Output the [X, Y] coordinate of the center of the cell containing the given text.  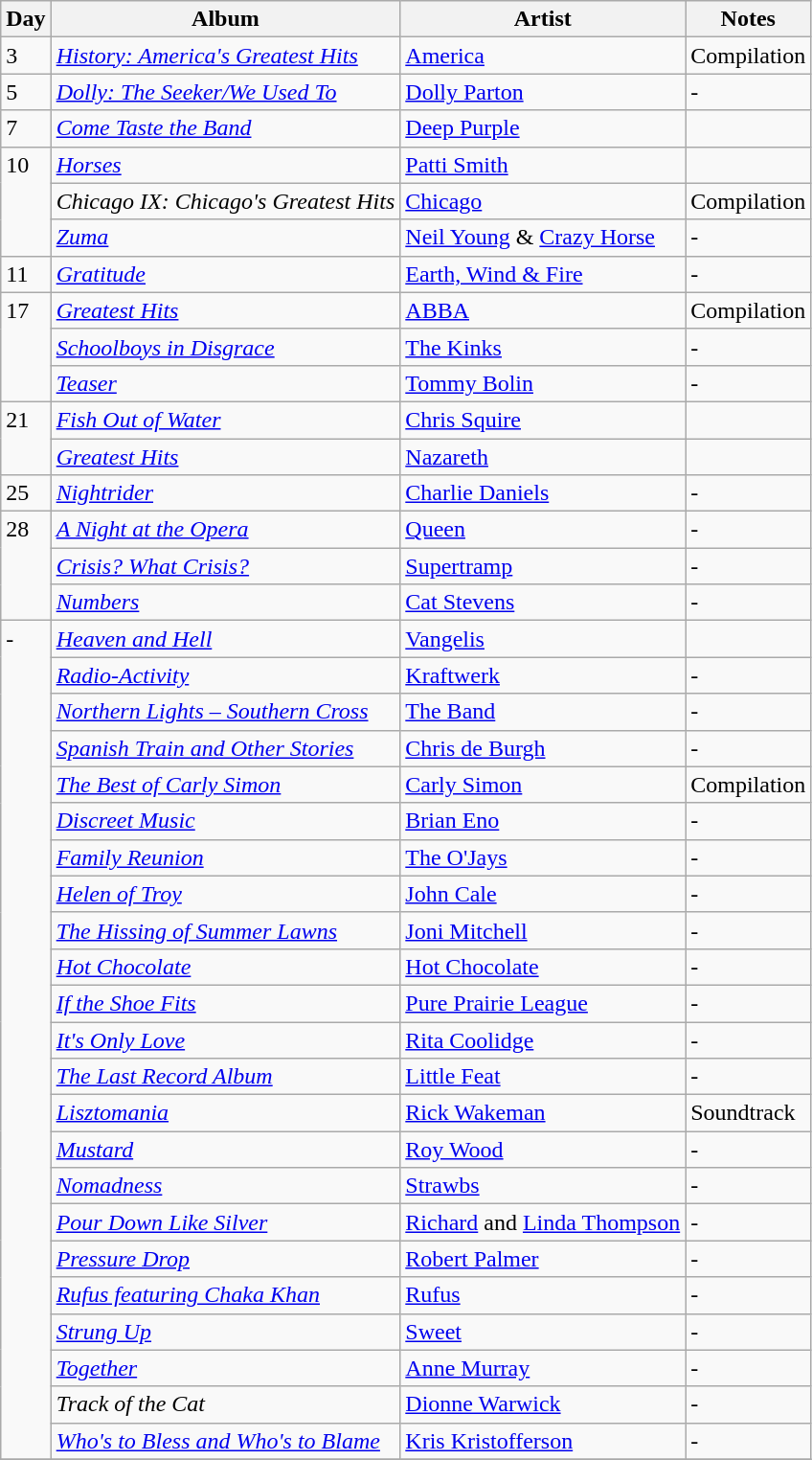
The Last Record Album [226, 1077]
America [543, 56]
Together [226, 1368]
ABBA [543, 310]
Radio-Activity [226, 675]
Nightrider [226, 493]
Brian Eno [543, 821]
Deep Purple [543, 128]
Helen of Troy [226, 894]
Heaven and Hell [226, 639]
21 [26, 438]
If the Shoe Fits [226, 1003]
Vangelis [543, 639]
It's Only Love [226, 1039]
Numbers [226, 603]
Rita Coolidge [543, 1039]
3 [26, 56]
Artist [543, 19]
Fish Out of Water [226, 420]
Soundtrack [749, 1113]
Pure Prairie League [543, 1003]
28 [26, 566]
Chris de Burgh [543, 748]
History: America's Greatest Hits [226, 56]
Supertramp [543, 566]
Spanish Train and Other Stories [226, 748]
Kraftwerk [543, 675]
25 [26, 493]
Sweet [543, 1332]
The Kinks [543, 347]
The Best of Carly Simon [226, 785]
Joni Mitchell [543, 930]
Who's to Bless and Who's to Blame [226, 1441]
Earth, Wind & Fire [543, 274]
Northern Lights – Southern Cross [226, 712]
Neil Young & Crazy Horse [543, 238]
Roy Wood [543, 1150]
Tommy Bolin [543, 383]
Charlie Daniels [543, 493]
Strawbs [543, 1186]
Strung Up [226, 1332]
Rufus [543, 1295]
John Cale [543, 894]
Robert Palmer [543, 1259]
Day [26, 19]
Track of the Cat [226, 1404]
Rick Wakeman [543, 1113]
Patti Smith [543, 165]
Gratitude [226, 274]
Pour Down Like Silver [226, 1222]
Crisis? What Crisis? [226, 566]
The O'Jays [543, 857]
Dolly Parton [543, 92]
Chris Squire [543, 420]
Pressure Drop [226, 1259]
Cat Stevens [543, 603]
Notes [749, 19]
Come Taste the Band [226, 128]
Album [226, 19]
Nazareth [543, 457]
10 [26, 201]
Discreet Music [226, 821]
7 [26, 128]
Dolly: The Seeker/We Used To [226, 92]
Rufus featuring Chaka Khan [226, 1295]
Queen [543, 530]
Schoolboys in Disgrace [226, 347]
Little Feat [543, 1077]
5 [26, 92]
Carly Simon [543, 785]
Richard and Linda Thompson [543, 1222]
Lisztomania [226, 1113]
Teaser [226, 383]
The Hissing of Summer Lawns [226, 930]
Family Reunion [226, 857]
A Night at the Opera [226, 530]
Chicago [543, 201]
The Band [543, 712]
Mustard [226, 1150]
Anne Murray [543, 1368]
Kris Kristofferson [543, 1441]
Dionne Warwick [543, 1404]
Chicago IX: Chicago's Greatest Hits [226, 201]
11 [26, 274]
Zuma [226, 238]
Nomadness [226, 1186]
17 [26, 347]
Horses [226, 165]
